From the cell containing the given text, extract its center point as [X, Y] coordinate. 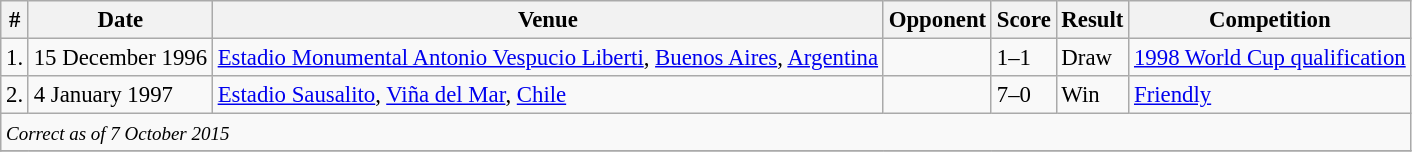
Draw [1092, 58]
1. [15, 58]
Venue [548, 20]
Competition [1270, 20]
2. [15, 95]
Win [1092, 95]
1998 World Cup qualification [1270, 58]
Correct as of 7 October 2015 [706, 133]
Opponent [937, 20]
# [15, 20]
1–1 [1024, 58]
15 December 1996 [120, 58]
Friendly [1270, 95]
Estadio Sausalito, Viña del Mar, Chile [548, 95]
Result [1092, 20]
Estadio Monumental Antonio Vespucio Liberti, Buenos Aires, Argentina [548, 58]
7–0 [1024, 95]
4 January 1997 [120, 95]
Date [120, 20]
Score [1024, 20]
